Detect which cell encompasses the target text, then output its (X, Y) center coordinate. 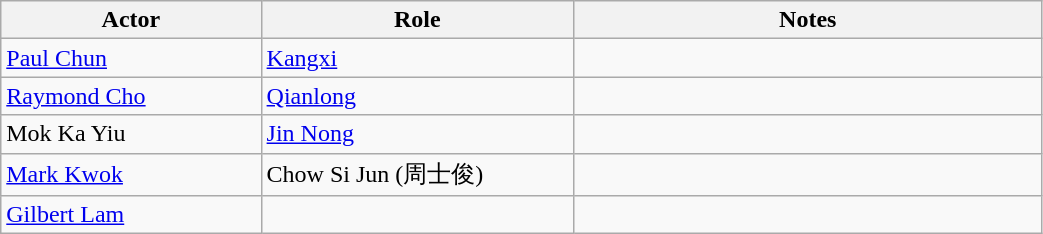
Paul Chun (131, 58)
Jin Nong (417, 134)
Chow Si Jun (周士俊) (417, 174)
Raymond Cho (131, 96)
Notes (808, 20)
Mok Ka Yiu (131, 134)
Actor (131, 20)
Role (417, 20)
Kangxi (417, 58)
Mark Kwok (131, 174)
Qianlong (417, 96)
Gilbert Lam (131, 215)
